From the cell containing the given text, extract its center point as (x, y) coordinate. 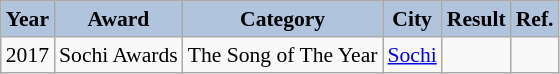
The Song of The Year (283, 55)
Ref. (535, 19)
Award (118, 19)
City (412, 19)
Category (283, 19)
Result (476, 19)
Sochi (412, 55)
Year (28, 19)
Sochi Awards (118, 55)
2017 (28, 55)
